Pinpoint the cell where the given text exists, returning its [X, Y] midpoint coordinate. 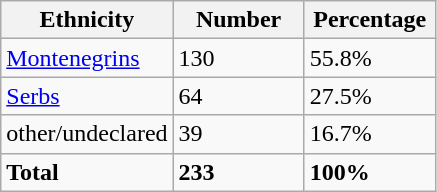
130 [238, 58]
55.8% [370, 58]
Percentage [370, 20]
other/undeclared [87, 134]
Serbs [87, 96]
39 [238, 134]
27.5% [370, 96]
16.7% [370, 134]
Number [238, 20]
100% [370, 172]
64 [238, 96]
Montenegrins [87, 58]
233 [238, 172]
Ethnicity [87, 20]
Total [87, 172]
